Find where the given text appears and provide that cell's center as [X, Y] coordinate. 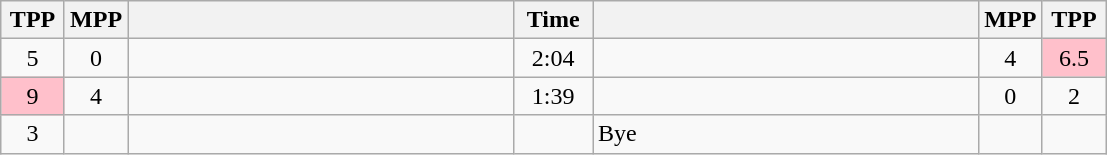
5 [33, 58]
3 [33, 134]
6.5 [1074, 58]
Time [554, 20]
Bye [785, 134]
2:04 [554, 58]
9 [33, 96]
2 [1074, 96]
1:39 [554, 96]
